From the cell containing the given text, extract its center point as [x, y] coordinate. 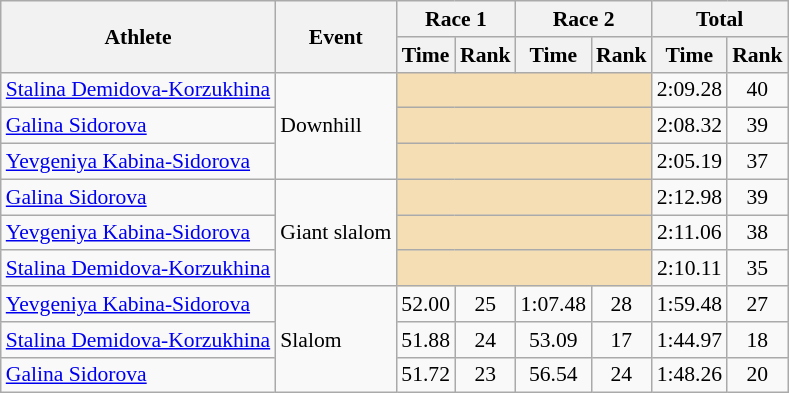
2:05.19 [690, 162]
37 [758, 162]
35 [758, 269]
51.88 [426, 340]
2:08.32 [690, 126]
2:10.11 [690, 269]
Giant slalom [336, 232]
Race 1 [456, 19]
Downhill [336, 126]
20 [758, 375]
Athlete [138, 36]
1:44.97 [690, 340]
1:48.26 [690, 375]
1:59.48 [690, 304]
1:07.48 [554, 304]
40 [758, 90]
Total [720, 19]
53.09 [554, 340]
27 [758, 304]
2:12.98 [690, 197]
2:11.06 [690, 233]
17 [622, 340]
2:09.28 [690, 90]
Event [336, 36]
28 [622, 304]
25 [486, 304]
Race 2 [584, 19]
56.54 [554, 375]
Slalom [336, 340]
18 [758, 340]
51.72 [426, 375]
38 [758, 233]
52.00 [426, 304]
23 [486, 375]
